Extract the [X, Y] coordinate from the center of the cell holding the provided text.  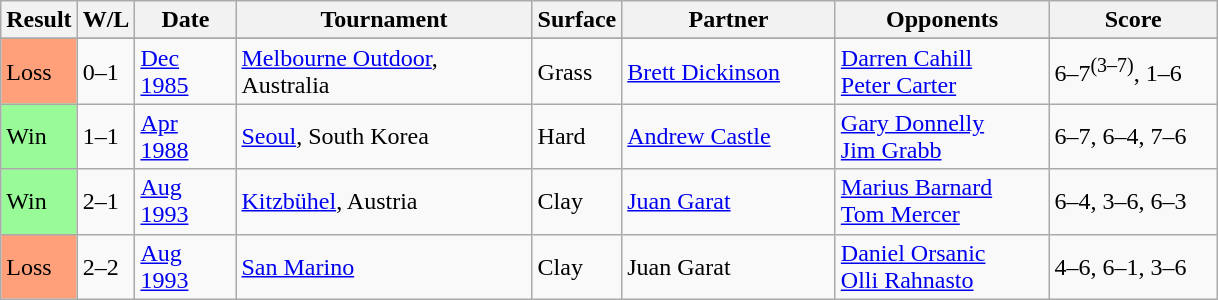
Dec 1985 [186, 72]
Seoul, South Korea [384, 136]
Kitzbühel, Austria [384, 202]
6–7, 6–4, 7–6 [1134, 136]
Hard [577, 136]
Result [39, 20]
Brett Dickinson [729, 72]
6–4, 3–6, 6–3 [1134, 202]
4–6, 6–1, 3–6 [1134, 266]
Marius Barnard Tom Mercer [942, 202]
Partner [729, 20]
Opponents [942, 20]
San Marino [384, 266]
Tournament [384, 20]
Apr 1988 [186, 136]
Andrew Castle [729, 136]
Darren Cahill Peter Carter [942, 72]
Date [186, 20]
Grass [577, 72]
Surface [577, 20]
6–7(3–7), 1–6 [1134, 72]
Daniel Orsanic Olli Rahnasto [942, 266]
Gary Donnelly Jim Grabb [942, 136]
W/L [106, 20]
Score [1134, 20]
2–2 [106, 266]
Melbourne Outdoor, Australia [384, 72]
2–1 [106, 202]
0–1 [106, 72]
1–1 [106, 136]
